Extract the (x, y) coordinate from the center of the cell holding the provided text.  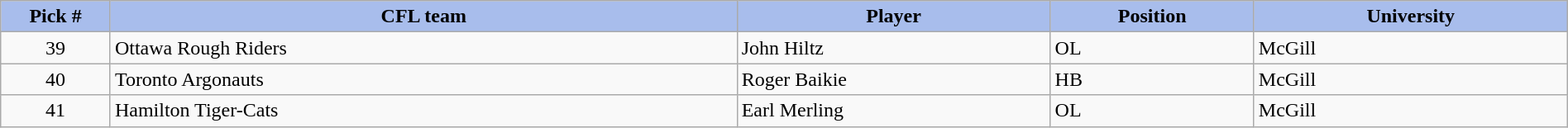
Earl Merling (893, 111)
CFL team (423, 17)
Ottawa Rough Riders (423, 48)
Player (893, 17)
University (1411, 17)
HB (1152, 79)
Roger Baikie (893, 79)
39 (56, 48)
41 (56, 111)
Pick # (56, 17)
Position (1152, 17)
Hamilton Tiger-Cats (423, 111)
John Hiltz (893, 48)
40 (56, 79)
Toronto Argonauts (423, 79)
